From the cell containing the given text, extract its center point as (X, Y) coordinate. 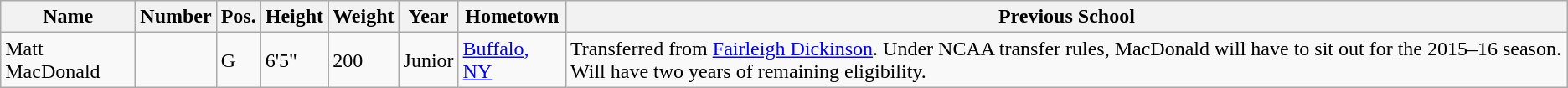
G (238, 60)
Number (176, 17)
Weight (364, 17)
Hometown (512, 17)
Year (429, 17)
6'5" (294, 60)
Height (294, 17)
Matt MacDonald (69, 60)
Name (69, 17)
Junior (429, 60)
Pos. (238, 17)
Previous School (1067, 17)
200 (364, 60)
Buffalo, NY (512, 60)
